From the cell containing the given text, extract its center point as (x, y) coordinate. 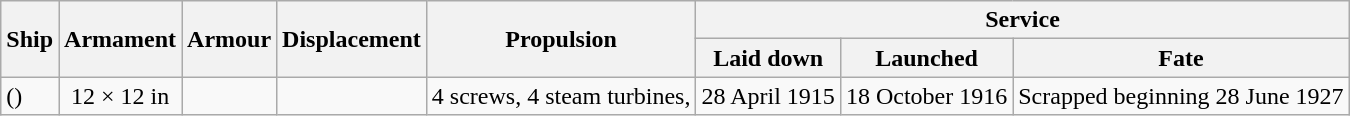
Launched (926, 58)
Fate (1181, 58)
12 × 12 in (120, 96)
4 screws, 4 steam turbines, (561, 96)
Armour (230, 39)
Propulsion (561, 39)
Ship (30, 39)
Armament (120, 39)
Scrapped beginning 28 June 1927 (1181, 96)
() (30, 96)
18 October 1916 (926, 96)
Service (1022, 20)
Laid down (768, 58)
28 April 1915 (768, 96)
Displacement (352, 39)
